Extract the [X, Y] coordinate from the center of the cell holding the provided text.  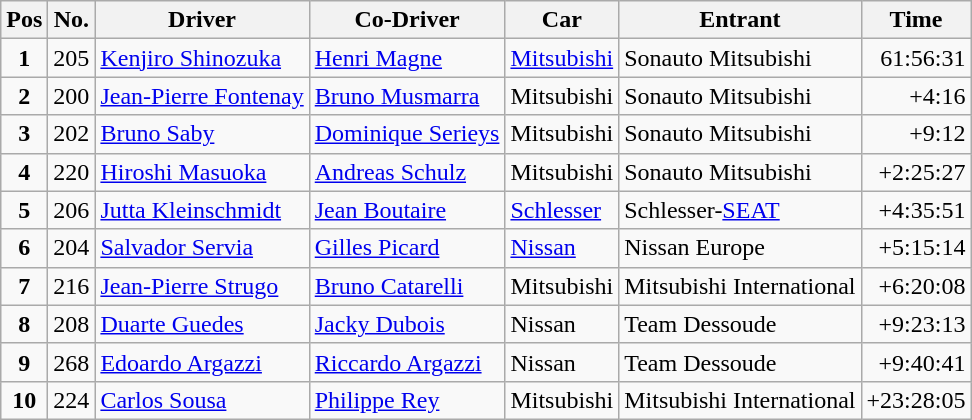
+9:12 [916, 134]
Car [562, 20]
+5:15:14 [916, 248]
Pos [24, 20]
9 [24, 362]
Jean Boutaire [407, 210]
Driver [202, 20]
Jacky Dubois [407, 324]
2 [24, 96]
216 [72, 286]
4 [24, 172]
61:56:31 [916, 58]
224 [72, 400]
Duarte Guedes [202, 324]
Jean-Pierre Fontenay [202, 96]
Andreas Schulz [407, 172]
6 [24, 248]
Riccardo Argazzi [407, 362]
Jutta Kleinschmidt [202, 210]
3 [24, 134]
Jean-Pierre Strugo [202, 286]
Schlesser [562, 210]
+4:35:51 [916, 210]
Co-Driver [407, 20]
1 [24, 58]
220 [72, 172]
5 [24, 210]
Edoardo Argazzi [202, 362]
Bruno Musmarra [407, 96]
Philippe Rey [407, 400]
Nissan Europe [740, 248]
Schlesser-SEAT [740, 210]
Dominique Serieys [407, 134]
Bruno Catarelli [407, 286]
Carlos Sousa [202, 400]
208 [72, 324]
202 [72, 134]
8 [24, 324]
Henri Magne [407, 58]
200 [72, 96]
268 [72, 362]
+2:25:27 [916, 172]
+6:20:08 [916, 286]
206 [72, 210]
Gilles Picard [407, 248]
Bruno Saby [202, 134]
Time [916, 20]
Salvador Servia [202, 248]
Entrant [740, 20]
+9:23:13 [916, 324]
Hiroshi Masuoka [202, 172]
No. [72, 20]
+9:40:41 [916, 362]
Kenjiro Shinozuka [202, 58]
+4:16 [916, 96]
204 [72, 248]
7 [24, 286]
+23:28:05 [916, 400]
10 [24, 400]
205 [72, 58]
